Capture the cell that displays the provided text and extract its [x, y] central coordinate. 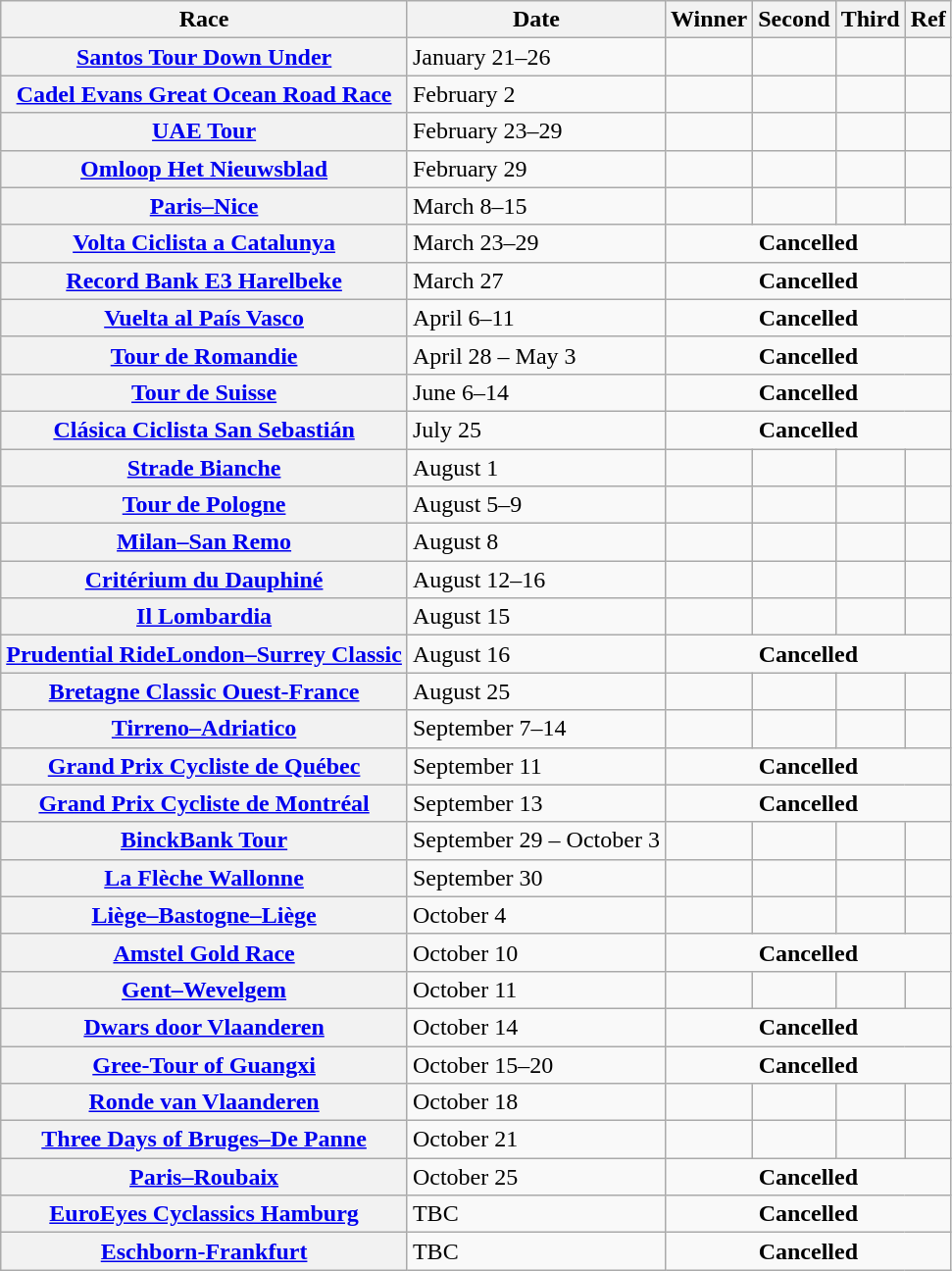
Prudential RideLondon–Surrey Classic [204, 654]
Tour de Pologne [204, 505]
September 7–14 [535, 729]
Tour de Suisse [204, 392]
Dwars door Vlaanderen [204, 1027]
August 15 [535, 617]
Ref [927, 20]
March 23–29 [535, 243]
Vuelta al País Vasco [204, 318]
October 10 [535, 952]
September 30 [535, 878]
March 8–15 [535, 206]
October 11 [535, 990]
June 6–14 [535, 392]
July 25 [535, 430]
February 2 [535, 94]
August 12–16 [535, 580]
Paris–Nice [204, 206]
October 14 [535, 1027]
Eschborn-Frankfurt [204, 1251]
EuroEyes Cyclassics Hamburg [204, 1214]
Volta Ciclista a Catalunya [204, 243]
Second [794, 20]
September 29 – October 3 [535, 840]
Omloop Het Nieuwsblad [204, 169]
Three Days of Bruges–De Panne [204, 1140]
Liège–Bastogne–Liège [204, 915]
October 4 [535, 915]
Gree-Tour of Guangxi [204, 1064]
August 25 [535, 691]
Record Bank E3 Harelbeke [204, 280]
Cadel Evans Great Ocean Road Race [204, 94]
August 1 [535, 468]
March 27 [535, 280]
October 18 [535, 1102]
September 13 [535, 803]
Paris–Roubaix [204, 1177]
Ronde van Vlaanderen [204, 1102]
Race [204, 20]
Santos Tour Down Under [204, 57]
Gent–Wevelgem [204, 990]
Il Lombardia [204, 617]
Milan–San Remo [204, 542]
August 16 [535, 654]
Strade Bianche [204, 468]
Third [871, 20]
Tour de Romandie [204, 355]
October 25 [535, 1177]
BinckBank Tour [204, 840]
Bretagne Classic Ouest-France [204, 691]
UAE Tour [204, 131]
Date [535, 20]
La Flèche Wallonne [204, 878]
Tirreno–Adriatico [204, 729]
Grand Prix Cycliste de Québec [204, 766]
Winner [708, 20]
April 6–11 [535, 318]
August 8 [535, 542]
October 15–20 [535, 1064]
Amstel Gold Race [204, 952]
January 21–26 [535, 57]
Critérium du Dauphiné [204, 580]
April 28 – May 3 [535, 355]
Grand Prix Cycliste de Montréal [204, 803]
August 5–9 [535, 505]
October 21 [535, 1140]
Clásica Ciclista San Sebastián [204, 430]
February 29 [535, 169]
February 23–29 [535, 131]
September 11 [535, 766]
